Return the [x, y] coordinate for the center point of the cell that contains the specified text.  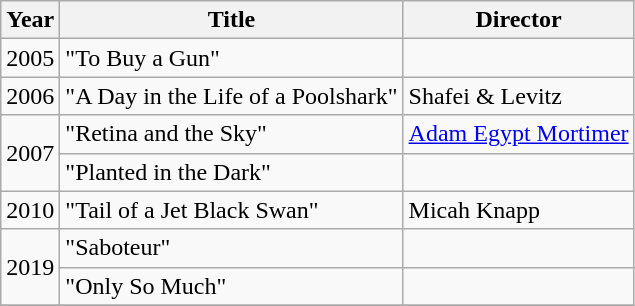
Adam Egypt Mortimer [518, 134]
Shafei & Levitz [518, 96]
2005 [30, 58]
2010 [30, 210]
Micah Knapp [518, 210]
"Saboteur" [232, 248]
"Planted in the Dark" [232, 172]
"Only So Much" [232, 286]
Title [232, 20]
"Tail of a Jet Black Swan" [232, 210]
2007 [30, 153]
2006 [30, 96]
Director [518, 20]
"Retina and the Sky" [232, 134]
2019 [30, 267]
"A Day in the Life of a Poolshark" [232, 96]
Year [30, 20]
"To Buy a Gun" [232, 58]
